For the text-containing cell, return its midpoint in [X, Y] coordinate format. 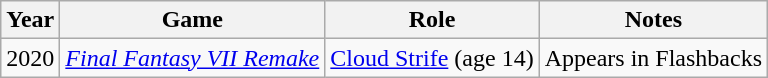
Role [432, 20]
2020 [30, 58]
Notes [653, 20]
Appears in Flashbacks [653, 58]
Game [192, 20]
Final Fantasy VII Remake [192, 58]
Year [30, 20]
Cloud Strife (age 14) [432, 58]
